From the cell containing the given text, extract its center point as (X, Y) coordinate. 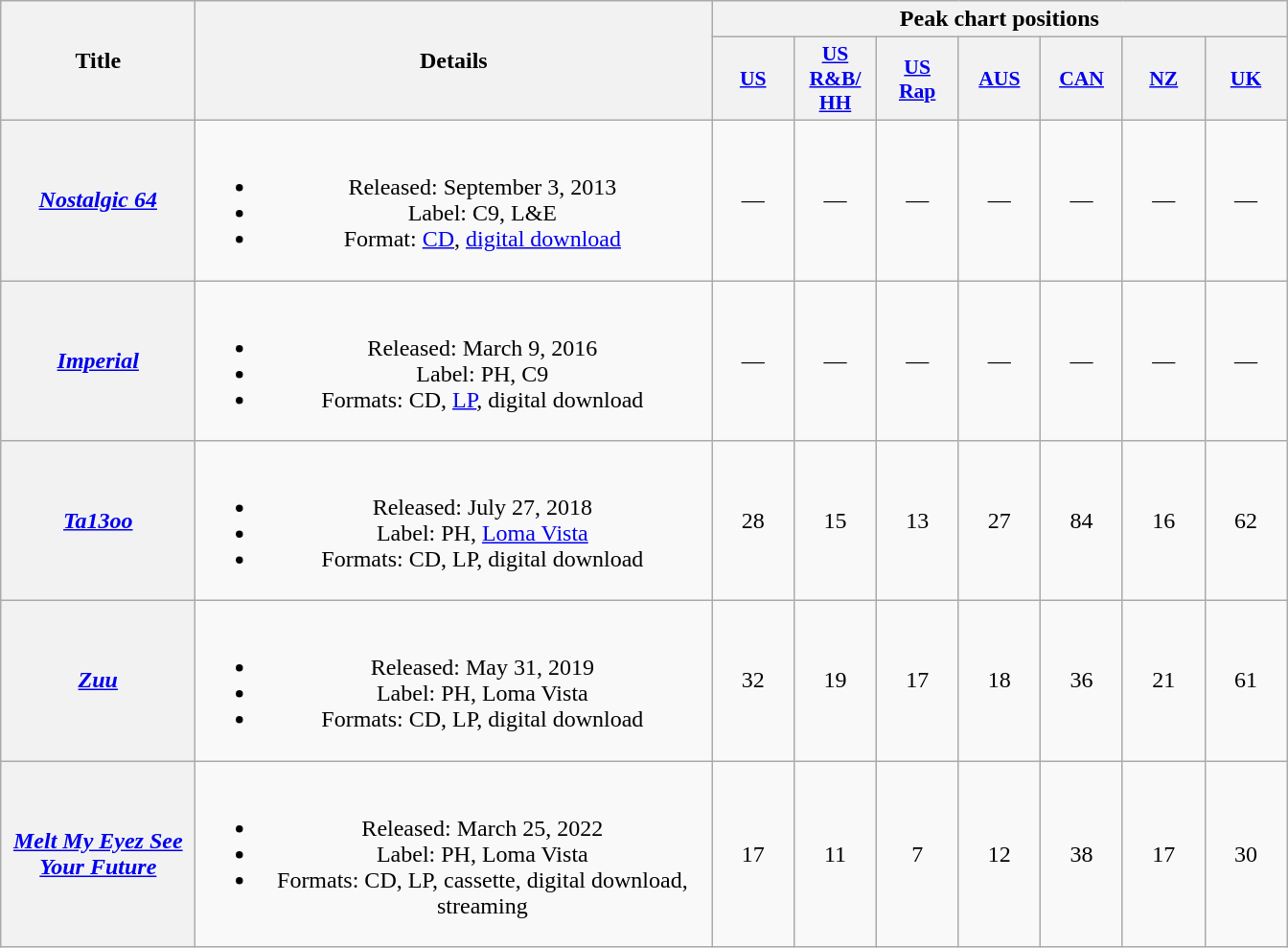
NZ (1163, 79)
CAN (1082, 79)
13 (917, 521)
Released: March 25, 2022Label: PH, Loma VistaFormats: CD, LP, cassette, digital download, streaming (454, 854)
28 (753, 521)
19 (836, 681)
Released: March 9, 2016Label: PH, C9Formats: CD, LP, digital download (454, 360)
Released: September 3, 2013Label: C9, L&EFormat: CD, digital download (454, 199)
7 (917, 854)
Imperial (98, 360)
27 (1000, 521)
USRap (917, 79)
Title (98, 61)
36 (1082, 681)
USR&B/HH (836, 79)
12 (1000, 854)
30 (1246, 854)
32 (753, 681)
15 (836, 521)
Ta13oo (98, 521)
Peak chart positions (1000, 19)
21 (1163, 681)
Released: May 31, 2019Label: PH, Loma VistaFormats: CD, LP, digital download (454, 681)
Melt My Eyez See Your Future (98, 854)
Nostalgic 64 (98, 199)
US (753, 79)
Details (454, 61)
38 (1082, 854)
62 (1246, 521)
Released: July 27, 2018Label: PH, Loma VistaFormats: CD, LP, digital download (454, 521)
UK (1246, 79)
61 (1246, 681)
AUS (1000, 79)
18 (1000, 681)
Zuu (98, 681)
16 (1163, 521)
11 (836, 854)
84 (1082, 521)
